For the text-containing cell, return its midpoint in (x, y) coordinate format. 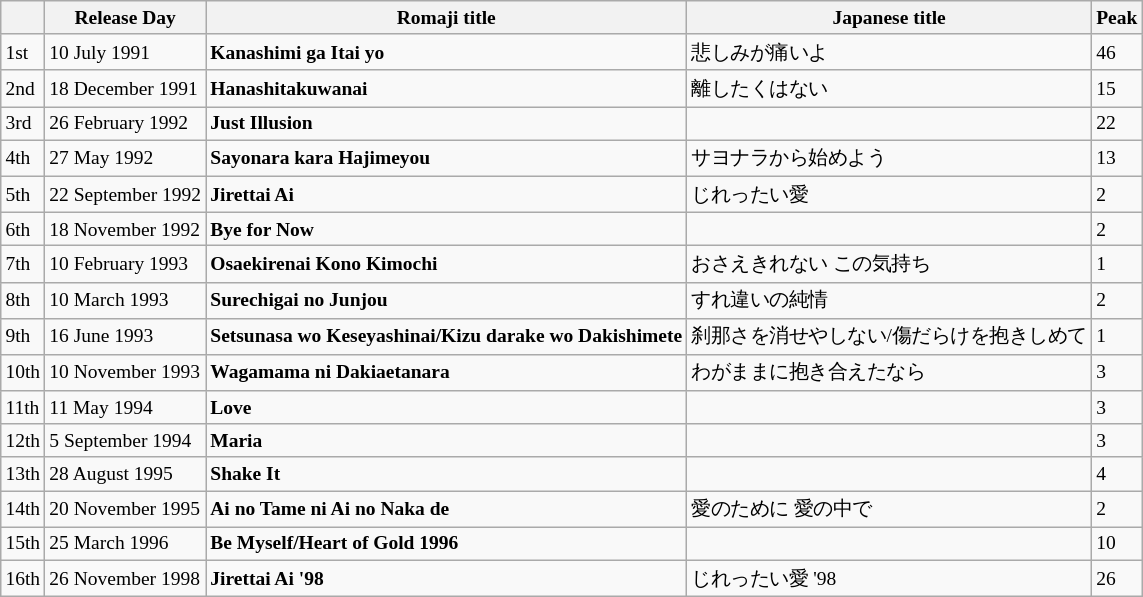
Shake It (446, 474)
1st (23, 52)
10 July 1991 (126, 52)
Just Illusion (446, 124)
離したくはない (890, 88)
刹那さを消せやしない/傷だらけを抱きしめて (890, 336)
Sayonara kara Hajimeyou (446, 158)
Jirettai Ai '98 (446, 578)
わがままに抱き合えたなら (890, 373)
Setsunasa wo Keseyashinai/Kizu darake wo Dakishimete (446, 336)
26 (1116, 578)
10 March 1993 (126, 300)
25 March 1996 (126, 544)
すれ違いの純情 (890, 300)
9th (23, 336)
13 (1116, 158)
10th (23, 373)
5 September 1994 (126, 440)
46 (1116, 52)
悲しみが痛いよ (890, 52)
Ai no Tame ni Ai no Naka de (446, 509)
11 May 1994 (126, 408)
8th (23, 300)
Bye for Now (446, 228)
Release Day (126, 18)
4th (23, 158)
6th (23, 228)
じれったい愛 (890, 194)
12th (23, 440)
Japanese title (890, 18)
10 November 1993 (126, 373)
Peak (1116, 18)
14th (23, 509)
26 February 1992 (126, 124)
Hanashitakuwanai (446, 88)
10 (1116, 544)
15 (1116, 88)
じれったい愛 '98 (890, 578)
27 May 1992 (126, 158)
18 December 1991 (126, 88)
Wagamama ni Dakiaetanara (446, 373)
Love (446, 408)
Jirettai Ai (446, 194)
16th (23, 578)
11th (23, 408)
Romaji title (446, 18)
おさえきれない この気持ち (890, 264)
サヨナラから始めよう (890, 158)
愛のために 愛の中で (890, 509)
26 November 1998 (126, 578)
28 August 1995 (126, 474)
15th (23, 544)
13th (23, 474)
3rd (23, 124)
Maria (446, 440)
22 (1116, 124)
7th (23, 264)
Osaekirenai Kono Kimochi (446, 264)
Be Myself/Heart of Gold 1996 (446, 544)
16 June 1993 (126, 336)
2nd (23, 88)
Surechigai no Junjou (446, 300)
Kanashimi ga Itai yo (446, 52)
18 November 1992 (126, 228)
22 September 1992 (126, 194)
4 (1116, 474)
5th (23, 194)
20 November 1995 (126, 509)
10 February 1993 (126, 264)
